Identify which cell holds the provided text, then report its (x, y) central coordinate. 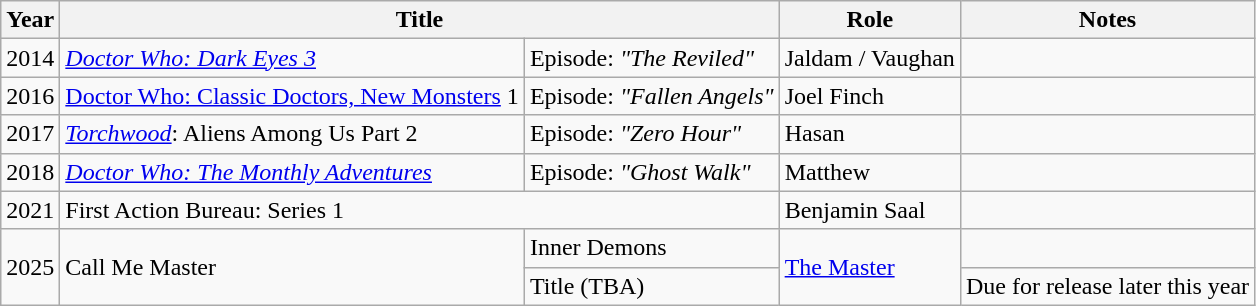
Role (870, 20)
Due for release later this year (1107, 286)
First Action Bureau: Series 1 (420, 210)
Episode: "Zero Hour" (652, 134)
Doctor Who: The Monthly Adventures (292, 172)
Jaldam / Vaughan (870, 58)
2025 (30, 267)
Hasan (870, 134)
Title (TBA) (652, 286)
Episode: "The Reviled" (652, 58)
Matthew (870, 172)
Doctor Who: Dark Eyes 3 (292, 58)
2014 (30, 58)
Episode: "Fallen Angels" (652, 96)
Title (420, 20)
Inner Demons (652, 248)
Joel Finch (870, 96)
2018 (30, 172)
2021 (30, 210)
Notes (1107, 20)
Call Me Master (292, 267)
Benjamin Saal (870, 210)
Episode: "Ghost Walk" (652, 172)
The Master (870, 267)
2016 (30, 96)
Year (30, 20)
Torchwood: Aliens Among Us Part 2 (292, 134)
2017 (30, 134)
Doctor Who: Classic Doctors, New Monsters 1 (292, 96)
